Search for the cell housing the specified text and yield its [X, Y] center coordinate. 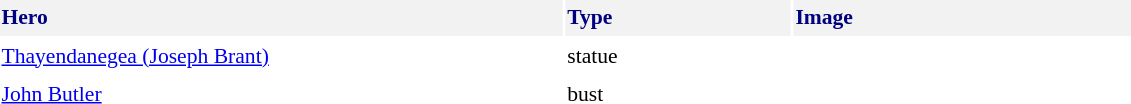
statue [678, 56]
Thayendanegea (Joseph Brant) [282, 56]
Hero [282, 18]
Type [678, 18]
